Pinpoint the cell where the given text exists, returning its [x, y] midpoint coordinate. 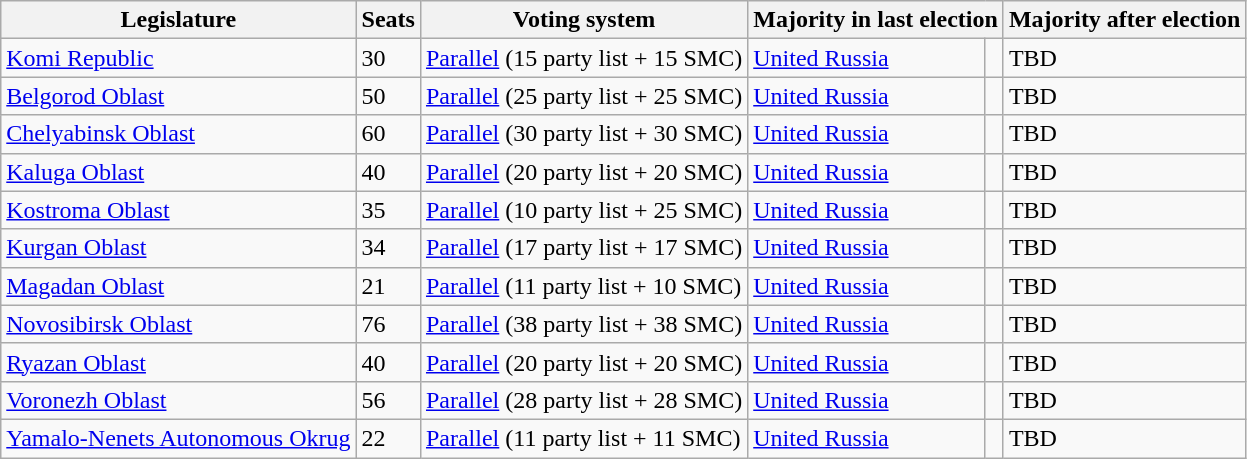
56 [388, 400]
Parallel (11 party list + 11 SMC) [584, 438]
Parallel (25 party list + 25 SMC) [584, 96]
Kurgan Oblast [178, 248]
Parallel (30 party list + 30 SMC) [584, 134]
Parallel (38 party list + 38 SMC) [584, 324]
Novosibirsk Oblast [178, 324]
Majority in last election [876, 20]
21 [388, 286]
Magadan Oblast [178, 286]
50 [388, 96]
Kostroma Oblast [178, 210]
Parallel (15 party list + 15 SMC) [584, 58]
Komi Republic [178, 58]
34 [388, 248]
Seats [388, 20]
60 [388, 134]
Voronezh Oblast [178, 400]
Yamalo-Nenets Autonomous Okrug [178, 438]
Legislature [178, 20]
Belgorod Oblast [178, 96]
76 [388, 324]
22 [388, 438]
Ryazan Oblast [178, 362]
35 [388, 210]
Parallel (10 party list + 25 SMC) [584, 210]
Kaluga Oblast [178, 172]
Chelyabinsk Oblast [178, 134]
Parallel (17 party list + 17 SMC) [584, 248]
Parallel (11 party list + 10 SMC) [584, 286]
Voting system [584, 20]
30 [388, 58]
Parallel (28 party list + 28 SMC) [584, 400]
Majority after election [1124, 20]
